Locate the cell with the specified text and output its [X, Y] center coordinate. 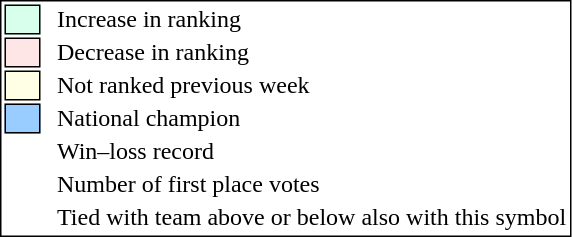
Increase in ranking [312, 19]
National champion [312, 119]
Tied with team above or below also with this symbol [312, 217]
Number of first place votes [312, 185]
Win–loss record [312, 151]
Decrease in ranking [312, 53]
Not ranked previous week [312, 85]
